Find where the given text appears and provide that cell's center as [x, y] coordinate. 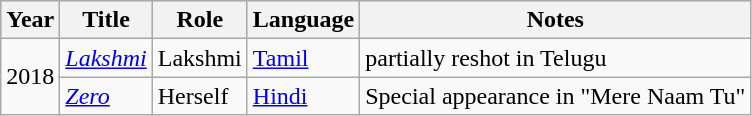
Year [30, 20]
Herself [200, 96]
Role [200, 20]
2018 [30, 77]
Hindi [303, 96]
Special appearance in "Mere Naam Tu" [556, 96]
Notes [556, 20]
Zero [106, 96]
Tamil [303, 58]
Language [303, 20]
partially reshot in Telugu [556, 58]
Title [106, 20]
